From the cell containing the given text, extract its center point as [X, Y] coordinate. 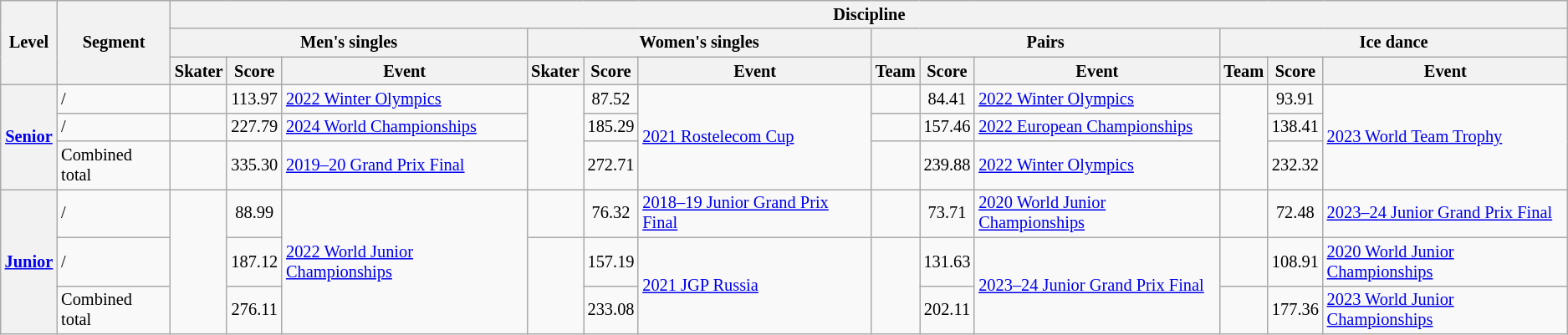
Senior [28, 137]
Pairs [1045, 43]
108.91 [1295, 261]
335.30 [254, 165]
Level [28, 42]
227.79 [254, 127]
2021 Rostelecom Cup [754, 137]
2021 JGP Russia [754, 286]
202.11 [947, 310]
73.71 [947, 213]
233.08 [611, 310]
Discipline [870, 14]
272.71 [611, 165]
187.12 [254, 261]
138.41 [1295, 127]
72.48 [1295, 213]
84.41 [947, 99]
185.29 [611, 127]
157.46 [947, 127]
Men's singles [349, 43]
2022 European Championships [1097, 127]
113.97 [254, 99]
177.36 [1295, 310]
232.32 [1295, 165]
Junior [28, 261]
131.63 [947, 261]
239.88 [947, 165]
2024 World Championships [405, 127]
Segment [114, 42]
2023 World Team Trophy [1445, 137]
88.99 [254, 213]
87.52 [611, 99]
2022 World Junior Championships [405, 261]
76.32 [611, 213]
Women's singles [699, 43]
2019–20 Grand Prix Final [405, 165]
276.11 [254, 310]
157.19 [611, 261]
Ice dance [1393, 43]
2023 World Junior Championships [1445, 310]
93.91 [1295, 99]
2018–19 Junior Grand Prix Final [754, 213]
